From the cell containing the given text, extract its center point as [X, Y] coordinate. 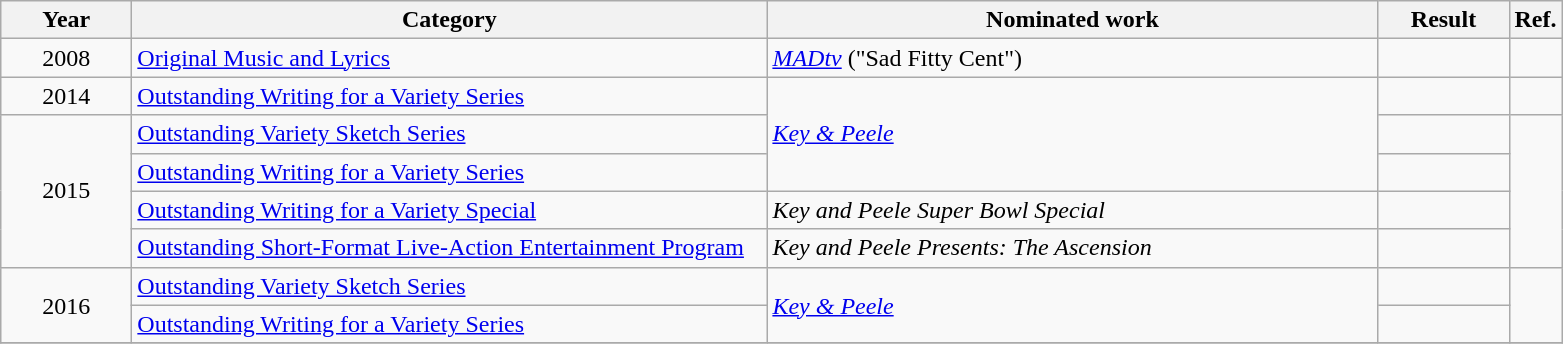
2014 [66, 96]
Year [66, 20]
2016 [66, 305]
Key and Peele Presents: The Ascension [1072, 248]
Outstanding Short-Format Live-Action Entertainment Program [450, 248]
2015 [66, 191]
2008 [66, 58]
Result [1444, 20]
Category [450, 20]
MADtv ("Sad Fitty Cent") [1072, 58]
Nominated work [1072, 20]
Ref. [1536, 20]
Original Music and Lyrics [450, 58]
Outstanding Writing for a Variety Special [450, 210]
Key and Peele Super Bowl Special [1072, 210]
